For the text-containing cell, return its midpoint in (X, Y) coordinate format. 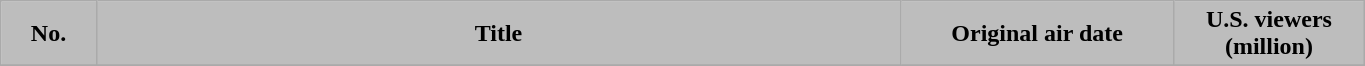
Title (498, 34)
Original air date (1038, 34)
No. (48, 34)
U.S. viewers(million) (1268, 34)
